Return (X, Y) of the center of cell containing provided text 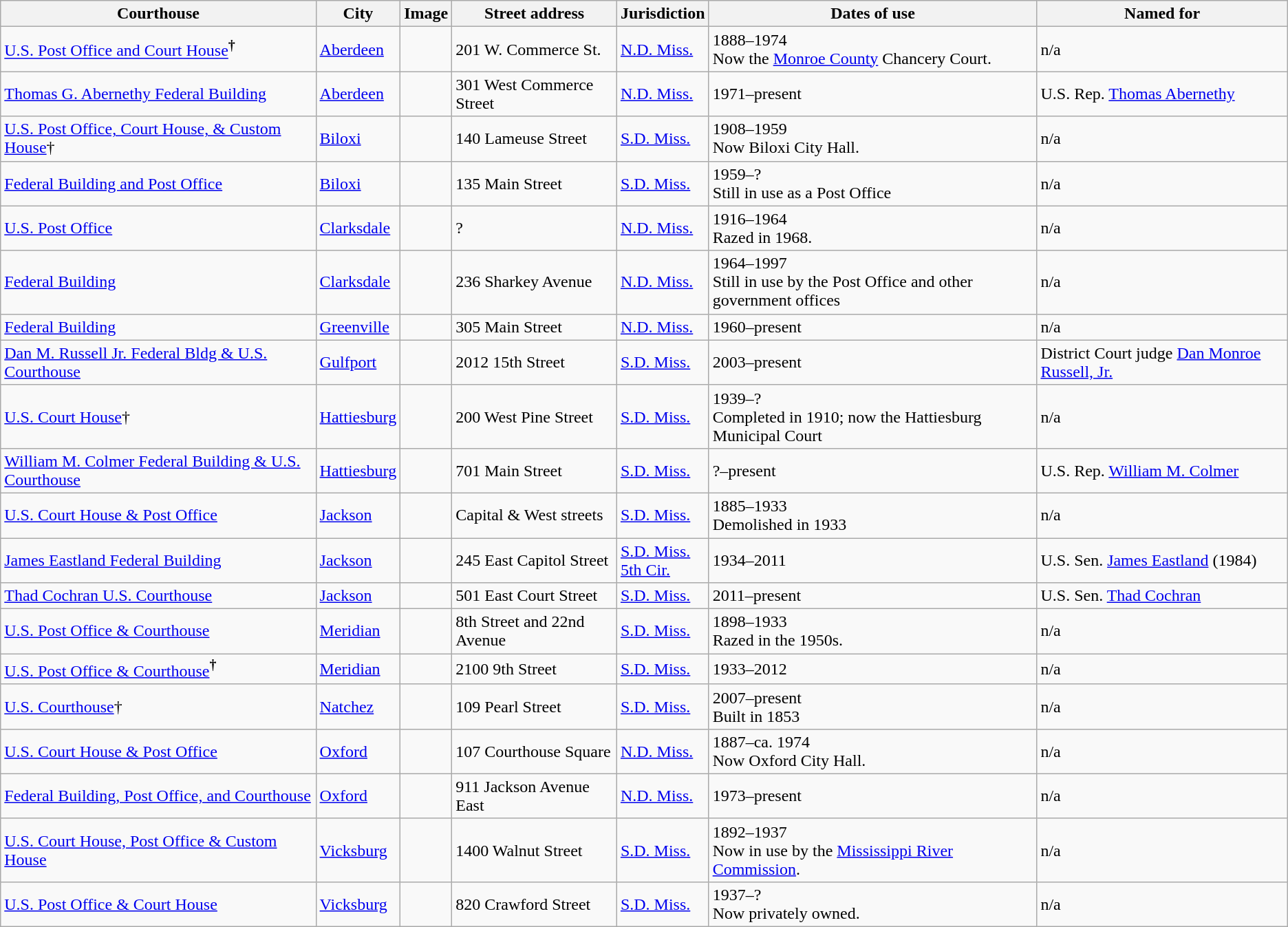
?–present (872, 471)
U.S. Sen. James Eastland (1984) (1162, 560)
1937–?Now privately owned. (872, 904)
1971–present (872, 94)
U.S. Rep. Thomas Abernethy (1162, 94)
Natchez (358, 706)
236 Sharkey Avenue (535, 282)
201 W. Commerce St. (535, 50)
S.D. Miss.5th Cir. (663, 560)
U.S. Sen. Thad Cochran (1162, 596)
1939–?Completed in 1910; now the Hattiesburg Municipal Court (872, 416)
245 East Capitol Street (535, 560)
1960–present (872, 327)
107 Courthouse Square (535, 752)
1916–1964Razed in 1968. (872, 228)
Dates of use (872, 14)
2011–present (872, 596)
U.S. Post Office & Court House (158, 904)
U.S. Post Office & Courthouse (158, 632)
1973–present (872, 796)
Dan M. Russell Jr. Federal Bldg & U.S. Courthouse (158, 362)
Named for (1162, 14)
U.S. Post Office, Court House, & Custom House† (158, 139)
200 West Pine Street (535, 416)
911 Jackson Avenue East (535, 796)
2100 9th Street (535, 669)
2003–present (872, 362)
James Eastland Federal Building (158, 560)
Courthouse (158, 14)
Federal Building, Post Office, and Courthouse (158, 796)
U.S. Courthouse† (158, 706)
140 Lameuse Street (535, 139)
Greenville (358, 327)
8th Street and 22nd Avenue (535, 632)
U.S. Post Office (158, 228)
U.S. Court House, Post Office & Custom House (158, 850)
Image (427, 14)
501 East Court Street (535, 596)
1885–1933Demolished in 1933 (872, 515)
Jurisdiction (663, 14)
2012 15th Street (535, 362)
Capital & West streets (535, 515)
305 Main Street (535, 327)
William M. Colmer Federal Building & U.S. Courthouse (158, 471)
1964–1997Still in use by the Post Office and other government offices (872, 282)
1888–1974Now the Monroe County Chancery Court. (872, 50)
Thomas G. Abernethy Federal Building (158, 94)
District Court judge Dan Monroe Russell, Jr. (1162, 362)
1908–1959Now Biloxi City Hall. (872, 139)
? (535, 228)
301 West Commerce Street (535, 94)
City (358, 14)
1934–2011 (872, 560)
U.S. Post Office & Courthouse† (158, 669)
701 Main Street (535, 471)
1400 Walnut Street (535, 850)
2007–presentBuilt in 1853 (872, 706)
1898–1933Razed in the 1950s. (872, 632)
109 Pearl Street (535, 706)
1892–1937Now in use by the Mississippi River Commission. (872, 850)
Federal Building and Post Office (158, 183)
U.S. Post Office and Court House† (158, 50)
1887–ca. 1974Now Oxford City Hall. (872, 752)
Gulfport (358, 362)
820 Crawford Street (535, 904)
Thad Cochran U.S. Courthouse (158, 596)
135 Main Street (535, 183)
U.S. Court House† (158, 416)
U.S. Rep. William M. Colmer (1162, 471)
1933–2012 (872, 669)
1959–?Still in use as a Post Office (872, 183)
Street address (535, 14)
